Return (x, y) of the center of cell containing provided text 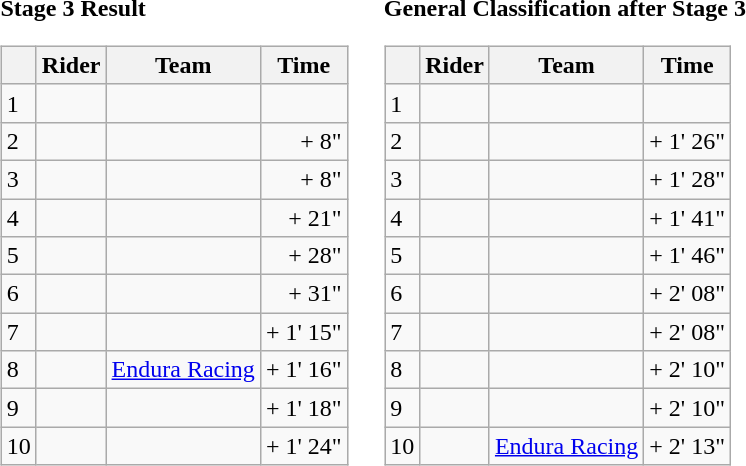
+ 21" (304, 217)
+ 2' 13" (688, 446)
+ 1' 15" (304, 332)
+ 1' 28" (688, 179)
+ 1' 46" (688, 256)
+ 1' 16" (304, 370)
+ 1' 26" (688, 141)
+ 1' 18" (304, 408)
+ 28" (304, 256)
+ 1' 41" (688, 217)
+ 31" (304, 294)
+ 1' 24" (304, 446)
